Find where the given text appears and provide that cell's center as [x, y] coordinate. 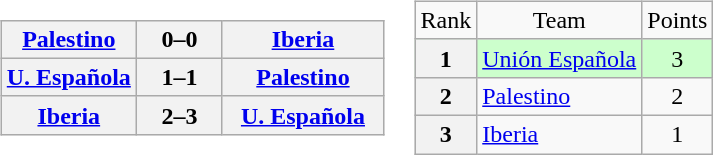
0–0 [179, 39]
2–3 [179, 115]
Unión Española [560, 58]
Rank [446, 20]
1–1 [179, 77]
Team [560, 20]
Points [678, 20]
